Return [X, Y] of the center of cell containing provided text 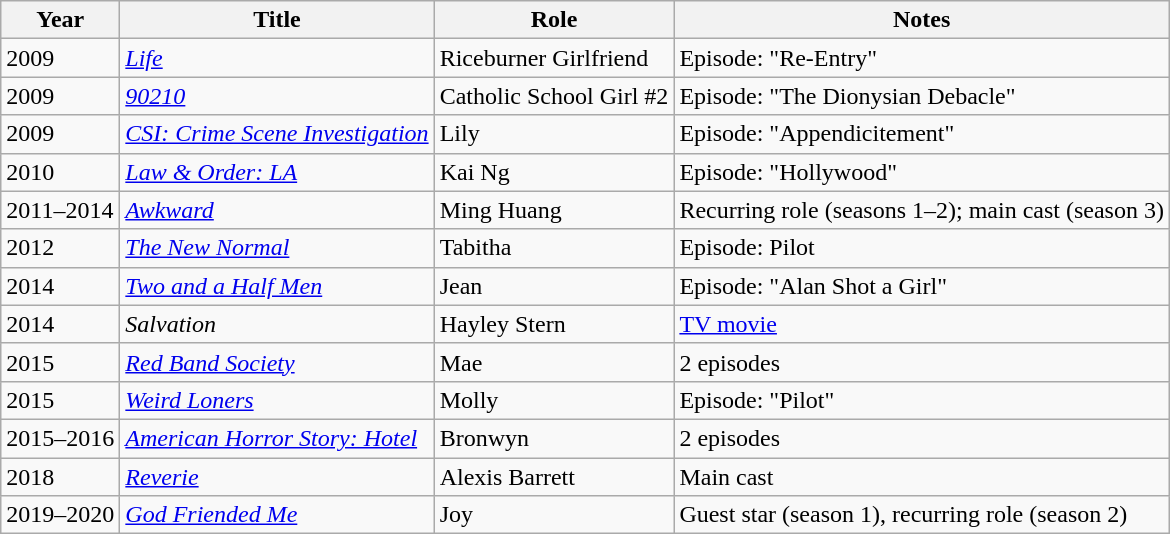
American Horror Story: Hotel [277, 438]
Two and a Half Men [277, 286]
Episode: "Appendicitement" [922, 134]
Episode: "Re-Entry" [922, 58]
Role [554, 20]
God Friended Me [277, 515]
Ming Huang [554, 210]
Alexis Barrett [554, 477]
Weird Loners [277, 400]
Joy [554, 515]
Kai Ng [554, 172]
Title [277, 20]
Bronwyn [554, 438]
Catholic School Girl #2 [554, 96]
Episode: "Hollywood" [922, 172]
Episode: "Alan Shot a Girl" [922, 286]
2015–2016 [60, 438]
Recurring role (seasons 1–2); main cast (season 3) [922, 210]
Law & Order: LA [277, 172]
Molly [554, 400]
Guest star (season 1), recurring role (season 2) [922, 515]
The New Normal [277, 248]
Red Band Society [277, 362]
Riceburner Girlfriend [554, 58]
CSI: Crime Scene Investigation [277, 134]
TV movie [922, 324]
Reverie [277, 477]
2012 [60, 248]
Tabitha [554, 248]
Main cast [922, 477]
2018 [60, 477]
2011–2014 [60, 210]
2010 [60, 172]
Mae [554, 362]
Awkward [277, 210]
90210 [277, 96]
Episode: Pilot [922, 248]
Hayley Stern [554, 324]
Notes [922, 20]
2019–2020 [60, 515]
Salvation [277, 324]
Episode: "The Dionysian Debacle" [922, 96]
Episode: "Pilot" [922, 400]
Life [277, 58]
Year [60, 20]
Lily [554, 134]
Jean [554, 286]
